Pinpoint the cell where the given text exists, returning its [X, Y] midpoint coordinate. 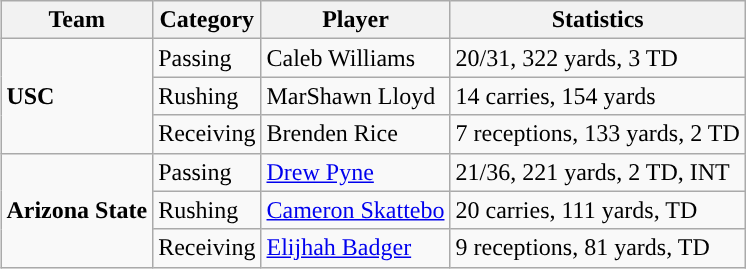
20 carries, 111 yards, TD [598, 210]
20/31, 322 yards, 3 TD [598, 58]
21/36, 221 yards, 2 TD, INT [598, 172]
Team [77, 20]
9 receptions, 81 yards, TD [598, 248]
14 carries, 154 yards [598, 96]
Brenden Rice [356, 134]
USC [77, 96]
Player [356, 20]
Arizona State [77, 210]
7 receptions, 133 yards, 2 TD [598, 134]
Statistics [598, 20]
Elijhah Badger [356, 248]
Caleb Williams [356, 58]
MarShawn Lloyd [356, 96]
Category [207, 20]
Drew Pyne [356, 172]
Cameron Skattebo [356, 210]
